Return [x, y] of the center of cell containing provided text 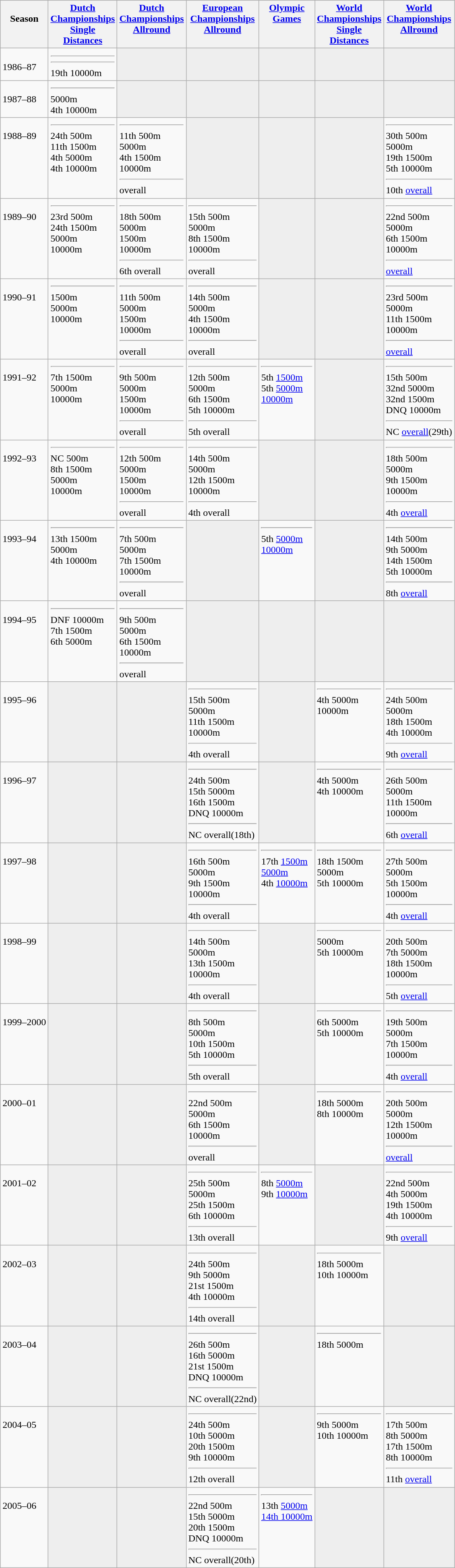
18th 1500m 5000m 5th 10000m [350, 883]
DNF 10000m 7th 1500m 6th 5000m [83, 641]
1998–99 [24, 964]
4th 5000m 10000m [350, 722]
26th 500m 5000m 11th 1500m 10000m 6th overall [419, 802]
1990–91 [24, 319]
11th 500m 5000m 4th 1500m 10000m overall [151, 158]
23rd 500m 5000m 11th 1500m 10000m overall [419, 319]
20th 500m 5000m 12th 1500m 10000m overall [419, 1125]
1986–87 [24, 64]
24th 500m 11th 1500m 4th 5000m 4th 10000m [83, 158]
11th 500m 5000m 1500m 10000m overall [151, 319]
27th 500m 5000m 5th 1500m 10000m 4th overall [419, 883]
5000m 5th 10000m [350, 964]
9th 500m 5000m 6th 1500m 10000m overall [151, 641]
1989–90 [24, 238]
23rd 500m 24th 1500m 5000m 10000m [83, 238]
19th 10000m [83, 64]
1991–92 [24, 399]
22nd 500m 15th 5000m 20th 1500m DNQ 10000m NC overall(20th) [222, 1527]
Olympic Games [287, 24]
26th 500m 16th 5000m 21st 1500m DNQ 10000m NC overall(22nd) [222, 1366]
24th 500m 5000m 18th 1500m 4th 10000m 9th overall [419, 722]
17th 500m 8th 5000m 17th 1500m 8th 10000m 11th overall [419, 1447]
14th 500m 5000m 12th 1500m 10000m 4th overall [222, 480]
5th 5000m 10000m [287, 561]
5th 1500m 5th 5000m 10000m [287, 399]
30th 500m 5000m 19th 1500m 5th 10000m 10th overall [419, 158]
19th 500m 5000m 7th 1500m 10000m 4th overall [419, 1044]
7th 1500m 5000m 10000m [83, 399]
1999–2000 [24, 1044]
15th 500m 32nd 5000m 32nd 1500m DNQ 10000m NC overall(29th) [419, 399]
16th 500m 5000m 9th 1500m 10000m 4th overall [222, 883]
2004–05 [24, 1447]
22nd 500m 4th 5000m 19th 1500m 4th 10000m 9th overall [419, 1205]
NC 500m 8th 1500m 5000m 10000m [83, 480]
14th 500m 5000m 13th 1500m 10000m 4th overall [222, 964]
6th 5000m 5th 10000m [350, 1044]
1500m 5000m 10000m [83, 319]
1997–98 [24, 883]
12th 500m 5000m 6th 1500m 5th 10000m 5th overall [222, 399]
18th 5000m [350, 1366]
2002–03 [24, 1286]
18th 5000m 10th 10000m [350, 1286]
8th 500m 5000m 10th 1500m 5th 10000m 5th overall [222, 1044]
Dutch Championships Single Distances [83, 24]
1993–94 [24, 561]
9th 5000m 10th 10000m [350, 1447]
15th 500m 5000m 11th 1500m 10000m 4th overall [222, 722]
24th 500m 15th 5000m 16th 1500m DNQ 10000m NC overall(18th) [222, 802]
7th 500m 5000m 7th 1500m 10000m overall [151, 561]
1994–95 [24, 641]
18th 500m 5000m 9th 1500m 10000m 4th overall [419, 480]
24th 500m 9th 5000m 21st 1500m 4th 10000m 14th overall [222, 1286]
14th 500m 5000m 4th 1500m 10000m overall [222, 319]
9th 500m 5000m 1500m 10000m overall [151, 399]
2003–04 [24, 1366]
1987–88 [24, 99]
14th 500m 9th 5000m 14th 1500m 5th 10000m 8th overall [419, 561]
2001–02 [24, 1205]
18th 5000m 8th 10000m [350, 1125]
5000m 4th 10000m [83, 99]
European Championships Allround [222, 24]
13th 1500m 5000m 4th 10000m [83, 561]
4th 5000m 4th 10000m [350, 802]
1996–97 [24, 802]
24th 500m 10th 5000m 20th 1500m 9th 10000m 12th overall [222, 1447]
Season [24, 24]
13th 5000m 14th 10000m [287, 1527]
20th 500m 7th 5000m 18th 1500m 10000m 5th overall [419, 964]
8th 5000m 9th 10000m [287, 1205]
15th 500m 5000m 8th 1500m 10000m overall [222, 238]
17th 1500m 5000m 4th 10000m [287, 883]
1992–93 [24, 480]
2000–01 [24, 1125]
1995–96 [24, 722]
18th 500m 5000m 1500m 10000m 6th overall [151, 238]
Dutch Championships Allround [151, 24]
World Championships Allround [419, 24]
25th 500m 5000m 25th 1500m 6th 10000m 13th overall [222, 1205]
2005–06 [24, 1527]
12th 500m 5000m 1500m 10000m overall [151, 480]
World Championships Single Distances [350, 24]
1988–89 [24, 158]
